Find where the given text appears and provide that cell's center as [X, Y] coordinate. 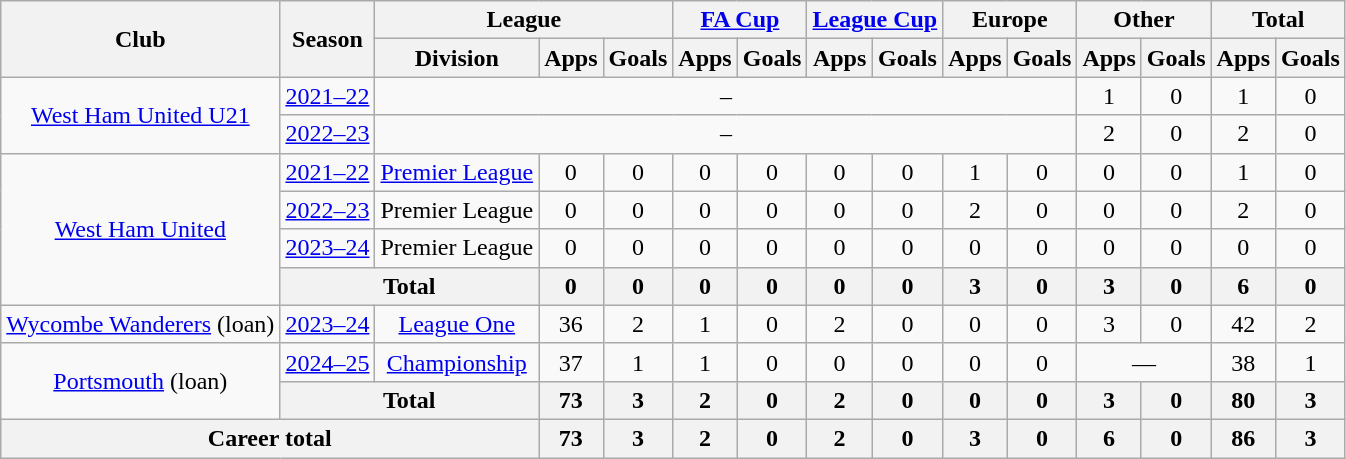
Championship [457, 362]
Other [1144, 20]
37 [571, 362]
80 [1243, 400]
38 [1243, 362]
36 [571, 324]
FA Cup [740, 20]
Club [140, 39]
League One [457, 324]
West Ham United [140, 229]
Career total [270, 438]
Division [457, 58]
Portsmouth (loan) [140, 381]
42 [1243, 324]
Europe [1010, 20]
Season [328, 39]
League Cup [875, 20]
— [1144, 362]
Wycombe Wanderers (loan) [140, 324]
West Ham United U21 [140, 115]
League [524, 20]
2024–25 [328, 362]
86 [1243, 438]
